Pinpoint the cell where the given text exists, returning its [X, Y] midpoint coordinate. 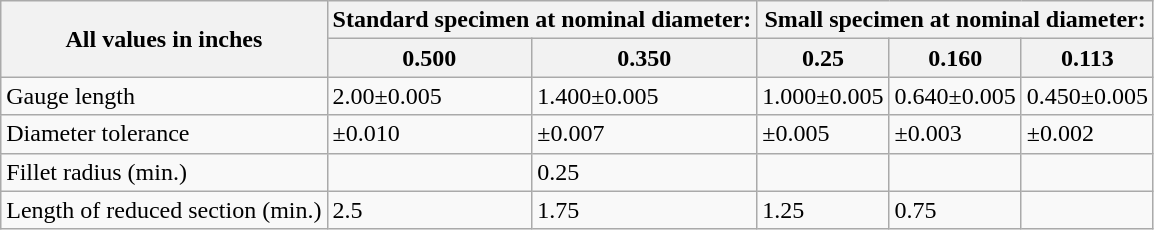
0.500 [430, 58]
Standard specimen at nominal diameter: [542, 20]
Fillet radius (min.) [164, 172]
1.000±0.005 [823, 96]
2.5 [430, 210]
±0.005 [823, 134]
2.00±0.005 [430, 96]
Length of reduced section (min.) [164, 210]
±0.002 [1087, 134]
0.640±0.005 [955, 96]
±0.007 [644, 134]
Gauge length [164, 96]
±0.010 [430, 134]
±0.003 [955, 134]
1.25 [823, 210]
0.450±0.005 [1087, 96]
0.113 [1087, 58]
All values in inches [164, 39]
0.350 [644, 58]
0.75 [955, 210]
Diameter tolerance [164, 134]
1.75 [644, 210]
0.160 [955, 58]
Small specimen at nominal diameter: [956, 20]
1.400±0.005 [644, 96]
